From the cell containing the given text, extract its center point as (x, y) coordinate. 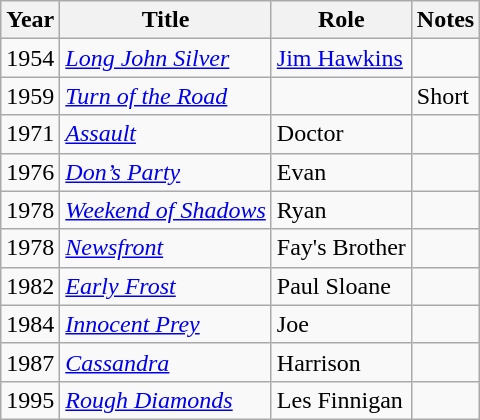
Long John Silver (166, 58)
Fay's Brother (341, 248)
Notes (445, 20)
1984 (30, 324)
1995 (30, 400)
Turn of the Road (166, 96)
Don’s Party (166, 172)
Weekend of Shadows (166, 210)
Joe (341, 324)
1976 (30, 172)
Assault (166, 134)
Innocent Prey (166, 324)
Early Frost (166, 286)
1982 (30, 286)
1954 (30, 58)
Year (30, 20)
Paul Sloane (341, 286)
1959 (30, 96)
Doctor (341, 134)
Cassandra (166, 362)
Les Finnigan (341, 400)
Role (341, 20)
1971 (30, 134)
Newsfront (166, 248)
1987 (30, 362)
Evan (341, 172)
Ryan (341, 210)
Jim Hawkins (341, 58)
Harrison (341, 362)
Short (445, 96)
Title (166, 20)
Rough Diamonds (166, 400)
